Identify which cell holds the provided text, then report its (X, Y) central coordinate. 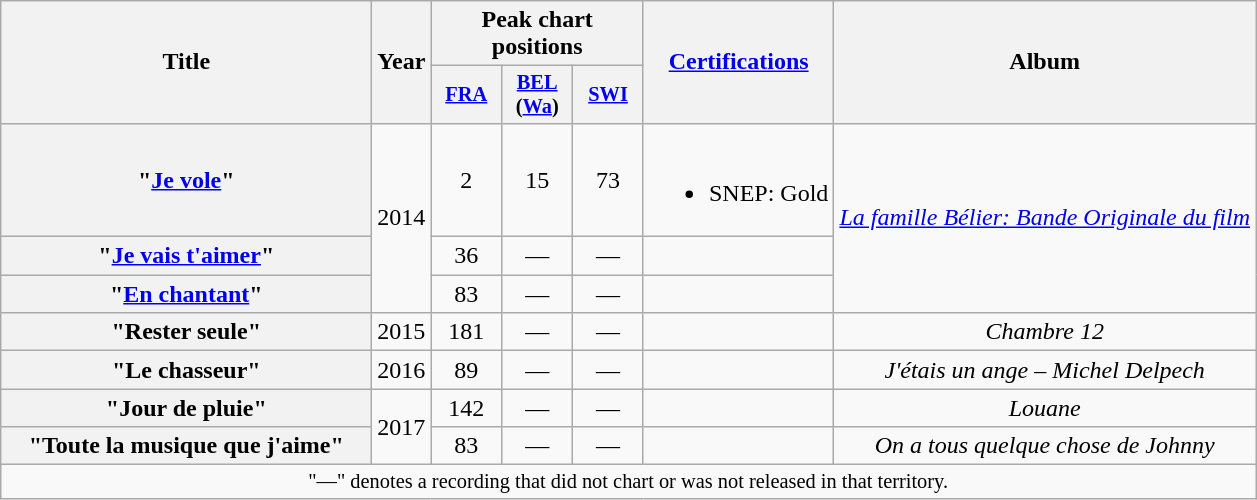
Album (1045, 62)
"Le chasseur" (186, 370)
36 (466, 256)
2015 (402, 332)
Peak chart positions (538, 34)
FRA (466, 95)
BEL(Wa) (538, 95)
"Toute la musique que j'aime" (186, 446)
73 (608, 180)
SNEP: Gold (738, 180)
Chambre 12 (1045, 332)
2017 (402, 427)
"Je vole" (186, 180)
Certifications (738, 62)
2016 (402, 370)
"Je vais t'aimer" (186, 256)
"Rester seule" (186, 332)
J'étais un ange – Michel Delpech (1045, 370)
89 (466, 370)
La famille Bélier: Bande Originale du film (1045, 218)
2014 (402, 218)
SWI (608, 95)
Title (186, 62)
"—" denotes a recording that did not chart or was not released in that territory. (628, 482)
On a tous quelque chose de Johnny (1045, 446)
"Jour de pluie" (186, 408)
15 (538, 180)
2 (466, 180)
181 (466, 332)
Louane (1045, 408)
"En chantant" (186, 294)
142 (466, 408)
Year (402, 62)
